Scan for the cell matching the given text and deliver its (x, y) coordinate at center. 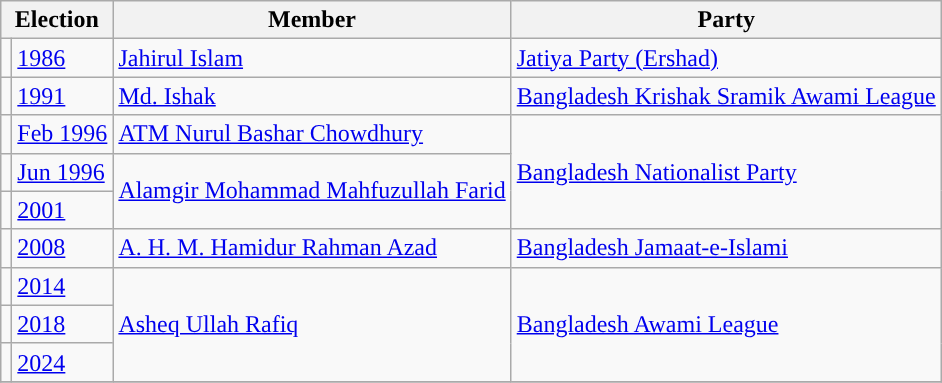
Party (726, 20)
Jahirul Islam (312, 58)
2001 (62, 210)
Bangladesh Awami League (726, 324)
Alamgir Mohammad Mahfuzullah Farid (312, 191)
2014 (62, 286)
Md. Ishak (312, 96)
2008 (62, 248)
Asheq Ullah Rafiq (312, 324)
Bangladesh Jamaat-e-Islami (726, 248)
Jatiya Party (Ershad) (726, 58)
Bangladesh Nationalist Party (726, 172)
2018 (62, 324)
ATM Nurul Bashar Chowdhury (312, 134)
A. H. M. Hamidur Rahman Azad (312, 248)
Member (312, 20)
Jun 1996 (62, 172)
1991 (62, 96)
2024 (62, 362)
1986 (62, 58)
Election (57, 20)
Bangladesh Krishak Sramik Awami League (726, 96)
Feb 1996 (62, 134)
